Determine the [X, Y] coordinate at the center of the cell enclosing the given text.  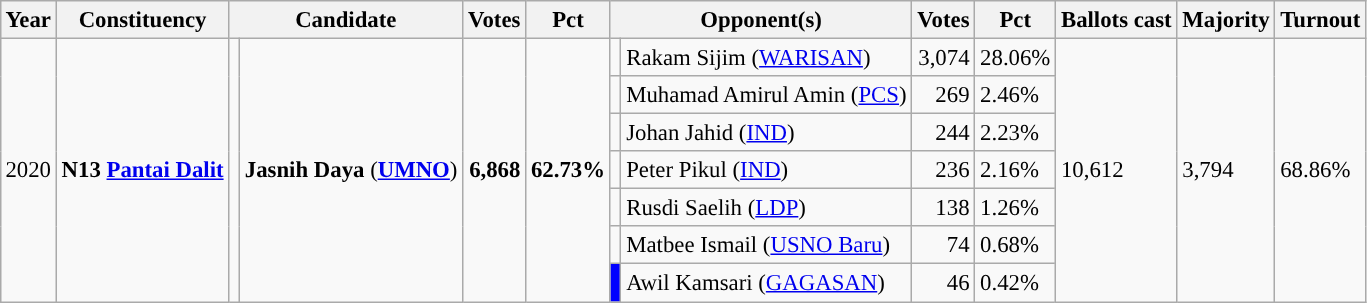
2.23% [1016, 133]
3,074 [944, 57]
Ballots cast [1116, 20]
28.06% [1016, 57]
244 [944, 133]
236 [944, 170]
Muhamad Amirul Amin (PCS) [766, 95]
2.46% [1016, 95]
Opponent(s) [761, 20]
Johan Jahid (IND) [766, 133]
3,794 [1226, 170]
10,612 [1116, 170]
Jasnih Daya (UMNO) [350, 170]
68.86% [1320, 170]
Matbee Ismail (USNO Baru) [766, 245]
N13 Pantai Dalit [142, 170]
Year [28, 20]
74 [944, 245]
62.73% [568, 170]
6,868 [494, 170]
Rusdi Saelih (LDP) [766, 208]
0.42% [1016, 283]
Turnout [1320, 20]
Majority [1226, 20]
0.68% [1016, 245]
Rakam Sijim (WARISAN) [766, 57]
46 [944, 283]
Awil Kamsari (GAGASAN) [766, 283]
Peter Pikul (IND) [766, 170]
269 [944, 95]
Candidate [346, 20]
2.16% [1016, 170]
1.26% [1016, 208]
2020 [28, 170]
138 [944, 208]
Constituency [142, 20]
